Return (x, y) of the center of cell containing provided text 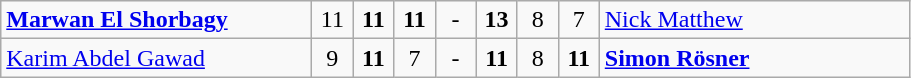
Simon Rösner (754, 58)
Nick Matthew (754, 20)
13 (496, 20)
Karim Abdel Gawad (156, 58)
9 (332, 58)
Marwan El Shorbagy (156, 20)
